Return [x, y] of the center of cell containing provided text 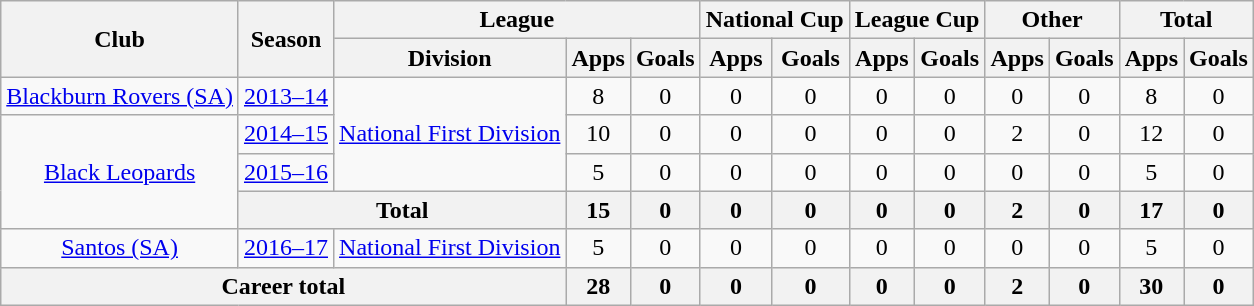
Season [286, 39]
28 [598, 286]
2014–15 [286, 134]
Other [1052, 20]
10 [598, 134]
Career total [284, 286]
Division [450, 58]
Blackburn Rovers (SA) [120, 96]
Santos (SA) [120, 248]
Black Leopards [120, 172]
2016–17 [286, 248]
League Cup [917, 20]
League [518, 20]
2013–14 [286, 96]
National Cup [774, 20]
30 [1151, 286]
17 [1151, 210]
2015–16 [286, 172]
15 [598, 210]
12 [1151, 134]
Club [120, 39]
